Identify which cell holds the provided text, then report its [X, Y] central coordinate. 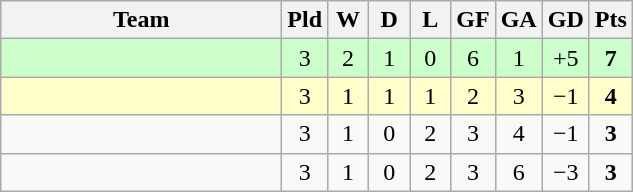
−3 [566, 172]
+5 [566, 58]
L [430, 20]
Pld [305, 20]
Pts [610, 20]
Team [142, 20]
7 [610, 58]
W [348, 20]
GF [473, 20]
GA [518, 20]
D [390, 20]
GD [566, 20]
